Provide the [X, Y] coordinate of the cell's center where the given text is located.  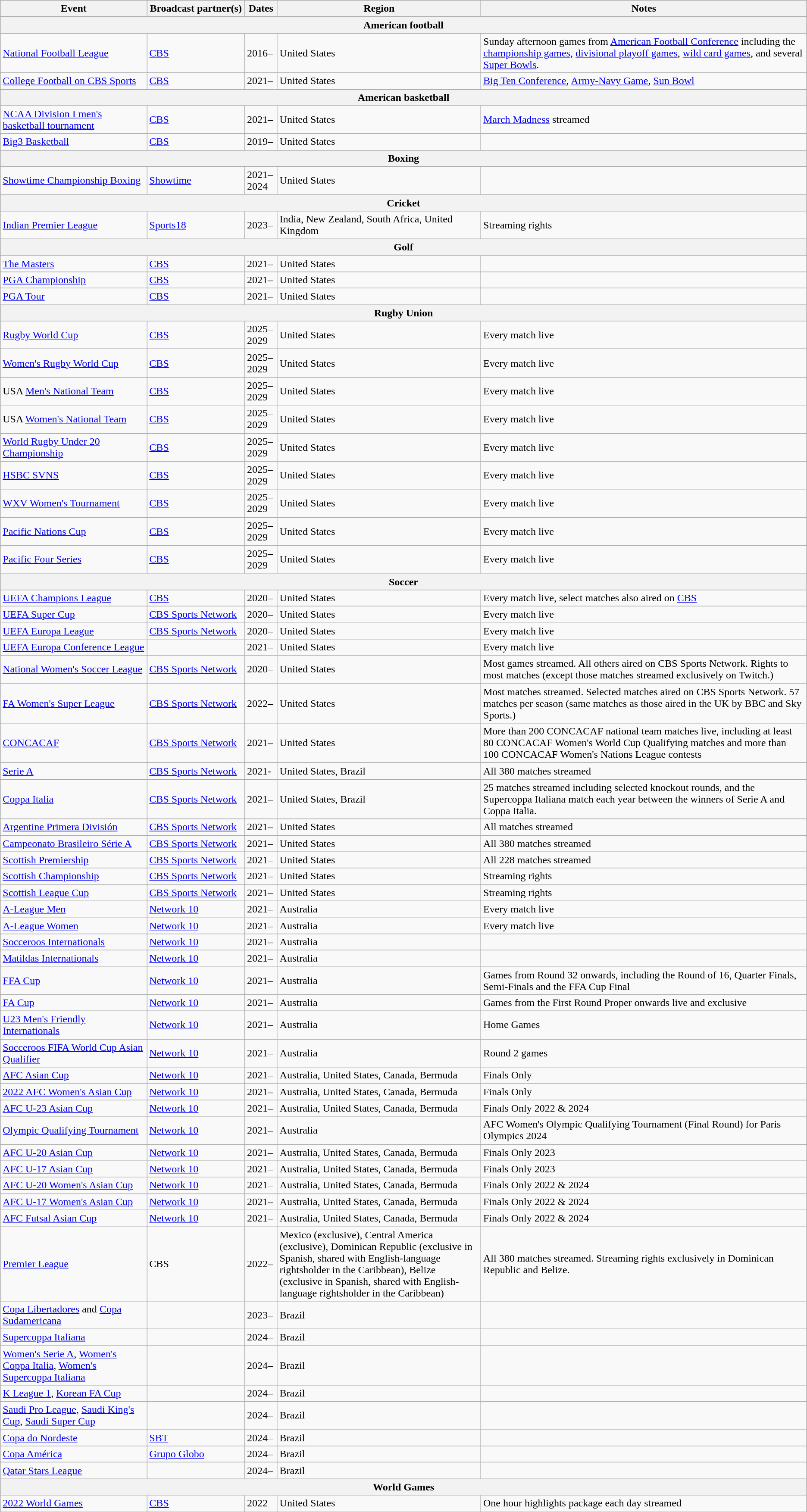
AFC Futsal Asian Cup [74, 1218]
American football [403, 25]
USA Men's National Team [74, 391]
Scottish League Cup [74, 893]
AFC Asian Cup [74, 1075]
Pacific Four Series [74, 559]
All 380 matches streamed. Streaming rights exclusively in Dominican Republic and Belize. [644, 1264]
American basketball [403, 97]
HSBC SVNS [74, 475]
World Games [403, 1487]
Matildas Internationals [74, 958]
WXV Women's Tournament [74, 503]
College Football on CBS Sports [74, 81]
India, New Zealand, South Africa, United Kingdom [379, 225]
AFC U-23 Asian Cup [74, 1108]
PGA Championship [74, 280]
National Women's Soccer League [74, 670]
2021–2024 [261, 180]
AFC Women's Olympic Qualifying Tournament (Final Round) for Paris Olympics 2024 [644, 1130]
Olympic Qualifying Tournament [74, 1130]
Notes [644, 9]
2016– [261, 53]
Supercoppa Italiana [74, 1337]
Scottish Premiership [74, 860]
Broadcast partner(s) [196, 9]
FA Cup [74, 1003]
AFC U-17 Asian Cup [74, 1169]
Region [379, 9]
Showtime Championship Boxing [74, 180]
Sports18 [196, 225]
A-League Men [74, 909]
Most games streamed. All others aired on CBS Sports Network. Rights to most matches (except those matches streamed exclusively on Twitch.) [644, 670]
Socceroos Internationals [74, 942]
2022 [261, 1503]
Premier League [74, 1264]
Socceroos FIFA World Cup Asian Qualifier [74, 1053]
SBT [196, 1438]
Rugby Union [403, 313]
Women's Rugby World Cup [74, 363]
25 matches streamed including selected knockout rounds, and the Supercoppa Italiana match each year between the winners of Serie A and Coppa Italia. [644, 799]
Event [74, 9]
2022 AFC Women's Asian Cup [74, 1092]
Qatar Stars League [74, 1471]
USA Women's National Team [74, 419]
Copa do Nordeste [74, 1438]
Home Games [644, 1025]
Grupo Globo [196, 1454]
Copa América [74, 1454]
Coppa Italia [74, 799]
All 228 matches streamed [644, 860]
UEFA Champions League [74, 598]
World Rugby Under 20 Championship [74, 447]
NCAA Division I men's basketball tournament [74, 120]
FFA Cup [74, 980]
Games from Round 32 onwards, including the Round of 16, Quarter Finals, Semi-Finals and the FFA Cup Final [644, 980]
Pacific Nations Cup [74, 531]
All matches streamed [644, 827]
Cricket [403, 203]
Dates [261, 9]
2021- [261, 771]
Rugby World Cup [74, 335]
2022 World Games [74, 1503]
Big Ten Conference, Army-Navy Game, Sun Bowl [644, 81]
UEFA Europa League [74, 631]
Argentine Primera División [74, 827]
AFC U-17 Women's Asian Cup [74, 1202]
2019– [261, 142]
AFC U-20 Women's Asian Cup [74, 1185]
March Madness streamed [644, 120]
A-League Women [74, 925]
Scottish Championship [74, 876]
Campeonato Brasileiro Série A [74, 843]
The Masters [74, 263]
Indian Premier League [74, 225]
FA Women's Super League [74, 703]
National Football League [74, 53]
PGA Tour [74, 297]
Women's Serie A, Women's Coppa Italia, Women's Supercoppa Italiana [74, 1365]
UEFA Super Cup [74, 614]
Every match live, select matches also aired on CBS [644, 598]
Golf [403, 247]
Copa Libertadores and Copa Sudamericana [74, 1315]
K League 1, Korean FA Cup [74, 1393]
U23 Men's Friendly Internationals [74, 1025]
Round 2 games [644, 1053]
CONCACAF [74, 743]
Games from the First Round Proper onwards live and exclusive [644, 1003]
AFC U-20 Asian Cup [74, 1153]
Big3 Basketball [74, 142]
Soccer [403, 581]
Boxing [403, 158]
Showtime [196, 180]
One hour highlights package each day streamed [644, 1503]
Saudi Pro League, Saudi King's Cup, Saudi Super Cup [74, 1415]
Serie A [74, 771]
UEFA Europa Conference League [74, 647]
